For the text-containing cell, return its midpoint in (x, y) coordinate format. 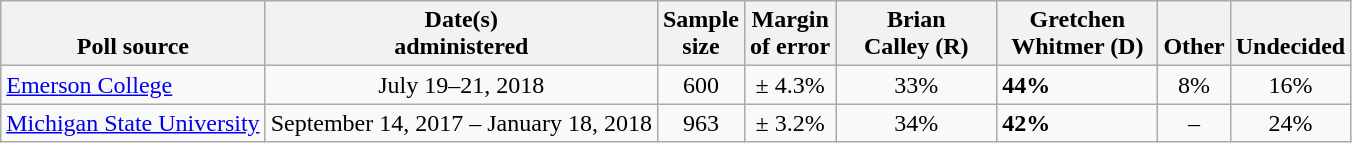
GretchenWhitmer (D) (1078, 34)
Emerson College (133, 85)
Date(s)administered (461, 34)
± 4.3% (790, 85)
Undecided (1290, 34)
44% (1078, 85)
July 19–21, 2018 (461, 85)
34% (916, 123)
33% (916, 85)
Michigan State University (133, 123)
September 14, 2017 – January 18, 2018 (461, 123)
Samplesize (700, 34)
42% (1078, 123)
± 3.2% (790, 123)
963 (700, 123)
Marginof error (790, 34)
– (1194, 123)
BrianCalley (R) (916, 34)
8% (1194, 85)
16% (1290, 85)
Other (1194, 34)
24% (1290, 123)
Poll source (133, 34)
600 (700, 85)
